Locate the cell with the specified text and output its [X, Y] center coordinate. 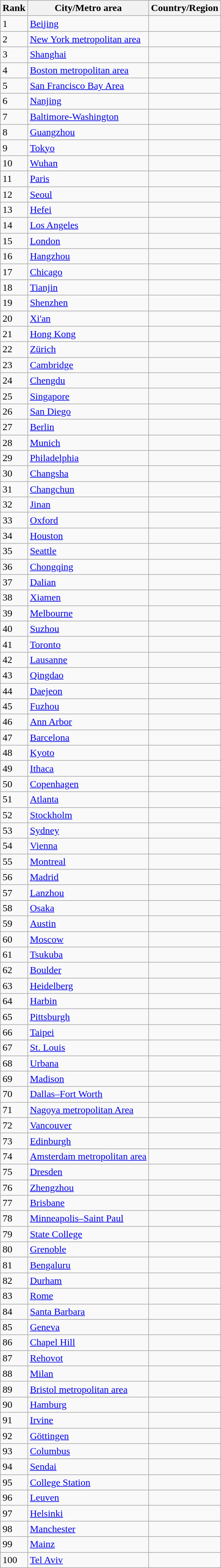
Taipei [88, 1032]
93 [14, 1451]
87 [14, 1358]
73 [14, 1141]
20 [14, 318]
Wuhan [88, 163]
60 [14, 939]
31 [14, 489]
95 [14, 1482]
Tsukuba [88, 955]
91 [14, 1420]
Göttingen [88, 1435]
Boulder [88, 970]
Grenoble [88, 1250]
Osaka [88, 908]
Cambridge [88, 365]
13 [14, 210]
33 [14, 520]
86 [14, 1343]
Changchun [88, 489]
Columbus [88, 1451]
Dalian [88, 582]
4 [14, 70]
St. Louis [88, 1048]
99 [14, 1544]
Nanjing [88, 101]
84 [14, 1312]
Suzhou [88, 629]
Heidelberg [88, 986]
19 [14, 303]
81 [14, 1265]
98 [14, 1529]
Fuzhou [88, 707]
97 [14, 1513]
State College [88, 1234]
Chicago [88, 272]
41 [14, 644]
74 [14, 1156]
Barcelona [88, 738]
Brisbane [88, 1203]
Seattle [88, 551]
New York metropolitan area [88, 39]
Nagoya metropolitan Area [88, 1110]
94 [14, 1467]
Copenhagen [88, 784]
Sendai [88, 1467]
Berlin [88, 427]
Chongqing [88, 567]
88 [14, 1374]
71 [14, 1110]
28 [14, 442]
Munich [88, 442]
Melbourne [88, 613]
Edinburgh [88, 1141]
Shanghai [88, 55]
Rome [88, 1296]
Ann Arbor [88, 722]
100 [14, 1560]
45 [14, 707]
57 [14, 892]
48 [14, 753]
Hefei [88, 210]
Changsha [88, 474]
San Diego [88, 411]
83 [14, 1296]
Lausanne [88, 660]
Vancouver [88, 1125]
39 [14, 613]
55 [14, 861]
80 [14, 1250]
Bengaluru [88, 1265]
16 [14, 256]
Urbana [88, 1063]
Baltimore-Washington [88, 117]
70 [14, 1094]
Sydney [88, 830]
2 [14, 39]
Durham [88, 1281]
Mainz [88, 1544]
Dallas–Fort Worth [88, 1094]
Ithaca [88, 769]
Rank [14, 8]
Daejeon [88, 691]
Lanzhou [88, 892]
Hong Kong [88, 334]
Dresden [88, 1172]
37 [14, 582]
Stockholm [88, 815]
21 [14, 334]
Guangzhou [88, 132]
56 [14, 877]
Milan [88, 1374]
49 [14, 769]
90 [14, 1405]
46 [14, 722]
79 [14, 1234]
Pittsburgh [88, 1017]
30 [14, 474]
36 [14, 567]
76 [14, 1188]
Shenzhen [88, 303]
59 [14, 923]
Singapore [88, 396]
Toronto [88, 644]
Zhengzhou [88, 1188]
9 [14, 148]
Beijing [88, 24]
61 [14, 955]
Zürich [88, 349]
6 [14, 101]
25 [14, 396]
Tianjin [88, 287]
Houston [88, 536]
62 [14, 970]
12 [14, 194]
Chapel Hill [88, 1343]
Qingdao [88, 675]
London [88, 241]
1 [14, 24]
Austin [88, 923]
Irvine [88, 1420]
50 [14, 784]
10 [14, 163]
96 [14, 1498]
85 [14, 1327]
68 [14, 1063]
38 [14, 598]
29 [14, 458]
7 [14, 117]
Los Angeles [88, 225]
3 [14, 55]
Chengdu [88, 380]
22 [14, 349]
Moscow [88, 939]
15 [14, 241]
Amsterdam metropolitan area [88, 1156]
Xiamen [88, 598]
Leuven [88, 1498]
52 [14, 815]
Jinan [88, 505]
Tel Aviv [88, 1560]
Santa Barbara [88, 1312]
Rehovot [88, 1358]
27 [14, 427]
City/Metro area [88, 8]
51 [14, 799]
Country/Region [184, 8]
35 [14, 551]
Kyoto [88, 753]
32 [14, 505]
89 [14, 1389]
66 [14, 1032]
54 [14, 846]
Madrid [88, 877]
11 [14, 179]
65 [14, 1017]
26 [14, 411]
Tokyo [88, 148]
67 [14, 1048]
Bristol metropolitan area [88, 1389]
Oxford [88, 520]
College Station [88, 1482]
23 [14, 365]
Harbin [88, 1001]
44 [14, 691]
53 [14, 830]
Manchester [88, 1529]
Paris [88, 179]
5 [14, 86]
72 [14, 1125]
75 [14, 1172]
Atlanta [88, 799]
Geneva [88, 1327]
8 [14, 132]
82 [14, 1281]
Seoul [88, 194]
Boston metropolitan area [88, 70]
Minneapolis–Saint Paul [88, 1219]
Xi'an [88, 318]
17 [14, 272]
18 [14, 287]
64 [14, 1001]
92 [14, 1435]
69 [14, 1079]
43 [14, 675]
14 [14, 225]
40 [14, 629]
77 [14, 1203]
Helsinki [88, 1513]
24 [14, 380]
Hangzhou [88, 256]
Madison [88, 1079]
34 [14, 536]
78 [14, 1219]
58 [14, 908]
42 [14, 660]
63 [14, 986]
Philadelphia [88, 458]
San Francisco Bay Area [88, 86]
Montreal [88, 861]
Hamburg [88, 1405]
47 [14, 738]
Vienna [88, 846]
